Scan for the cell matching the given text and deliver its (x, y) coordinate at center. 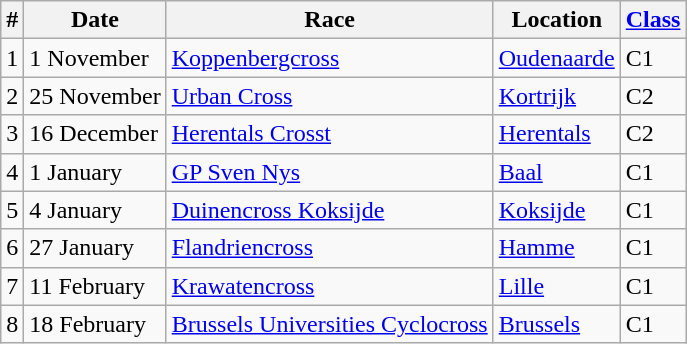
Koppenbergcross (330, 58)
Krawatencross (330, 286)
4 (12, 172)
Hamme (556, 248)
27 January (95, 248)
8 (12, 324)
Date (95, 20)
Location (556, 20)
Koksijde (556, 210)
25 November (95, 96)
Herentals Crosst (330, 134)
Class (653, 20)
5 (12, 210)
Flandriencross (330, 248)
2 (12, 96)
3 (12, 134)
GP Sven Nys (330, 172)
Herentals (556, 134)
6 (12, 248)
Baal (556, 172)
18 February (95, 324)
11 February (95, 286)
16 December (95, 134)
1 November (95, 58)
Oudenaarde (556, 58)
# (12, 20)
4 January (95, 210)
Race (330, 20)
Brussels Universities Cyclocross (330, 324)
Kortrijk (556, 96)
1 (12, 58)
7 (12, 286)
Brussels (556, 324)
1 January (95, 172)
Urban Cross (330, 96)
Lille (556, 286)
Duinencross Koksijde (330, 210)
